Output the (x, y) coordinate of the center of the cell containing the given text.  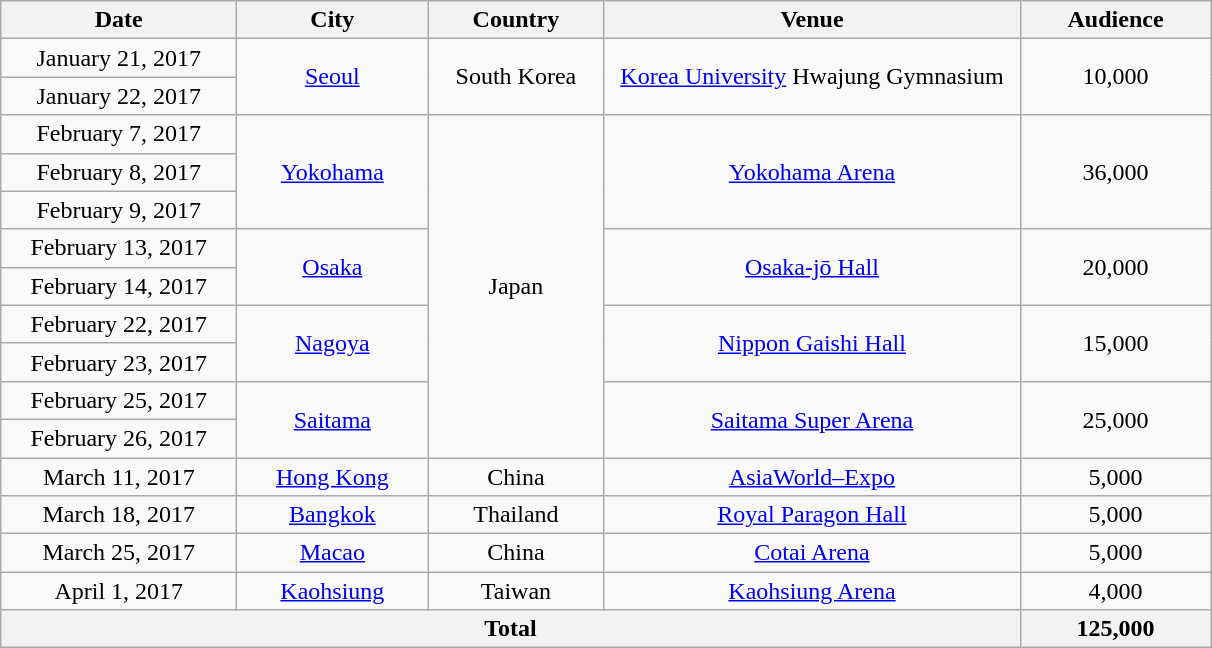
February 22, 2017 (119, 324)
February 9, 2017 (119, 210)
Nippon Gaishi Hall (812, 343)
March 25, 2017 (119, 553)
20,000 (1116, 267)
Osaka (332, 267)
Macao (332, 553)
Thailand (516, 515)
February 8, 2017 (119, 172)
March 18, 2017 (119, 515)
Taiwan (516, 591)
January 22, 2017 (119, 96)
February 7, 2017 (119, 134)
Seoul (332, 77)
Country (516, 20)
Cotai Arena (812, 553)
April 1, 2017 (119, 591)
City (332, 20)
Osaka-jō Hall (812, 267)
January 21, 2017 (119, 58)
AsiaWorld–Expo (812, 477)
Kaohsiung Arena (812, 591)
March 11, 2017 (119, 477)
Royal Paragon Hall (812, 515)
Bangkok (332, 515)
Yokohama Arena (812, 172)
Nagoya (332, 343)
Audience (1116, 20)
Date (119, 20)
36,000 (1116, 172)
15,000 (1116, 343)
Venue (812, 20)
February 23, 2017 (119, 362)
Yokohama (332, 172)
February 14, 2017 (119, 286)
February 13, 2017 (119, 248)
25,000 (1116, 419)
February 25, 2017 (119, 400)
Saitama Super Arena (812, 419)
Hong Kong (332, 477)
10,000 (1116, 77)
February 26, 2017 (119, 438)
Kaohsiung (332, 591)
4,000 (1116, 591)
Saitama (332, 419)
Korea University Hwajung Gymnasium (812, 77)
South Korea (516, 77)
Japan (516, 286)
Total (510, 629)
125,000 (1116, 629)
